Locate the cell with the specified text and output its (X, Y) center coordinate. 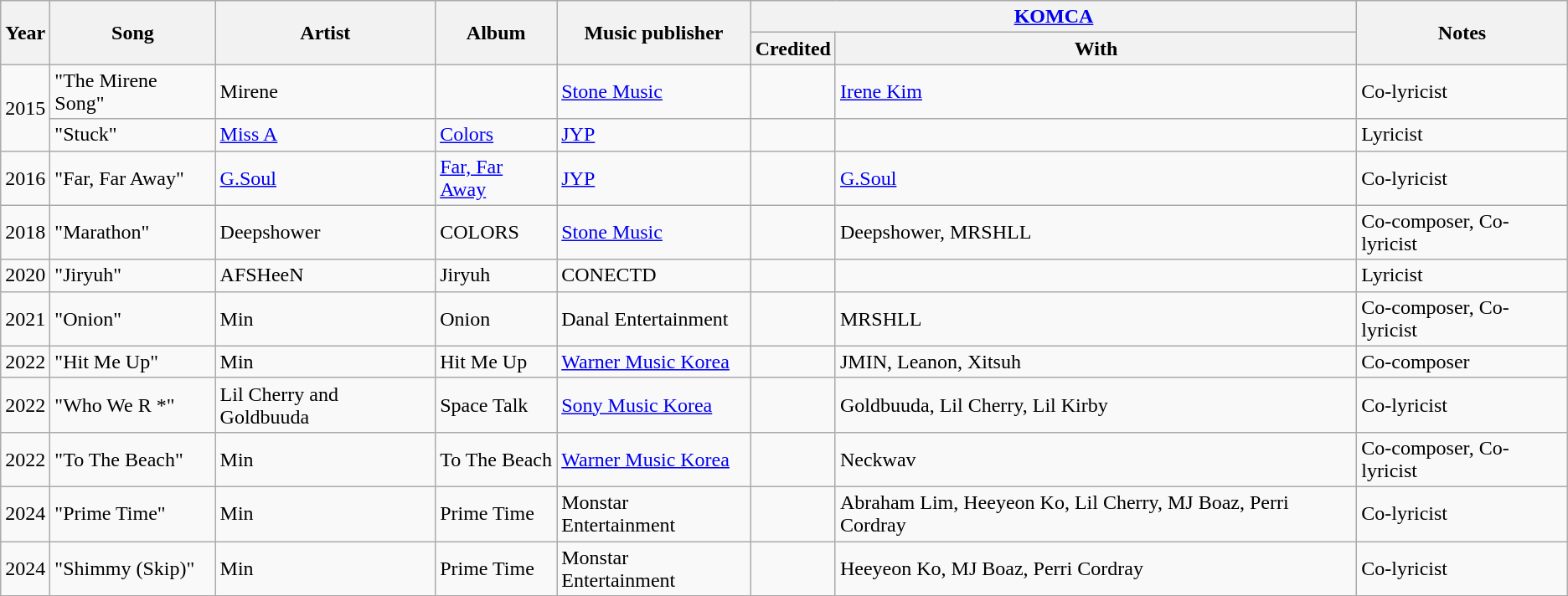
To The Beach (496, 459)
Music publisher (653, 33)
2020 (25, 275)
Notes (1462, 33)
Danal Entertainment (653, 318)
COLORS (496, 233)
Mirene (325, 92)
Abraham Lim, Heeyeon Ko, Lil Cherry, MJ Boaz, Perri Cordray (1096, 514)
Lil Cherry and Goldbuuda (325, 405)
Credited (792, 49)
2016 (25, 177)
Hit Me Up (496, 362)
Space Talk (496, 405)
MRSHLL (1096, 318)
Onion (496, 318)
Heeyeon Ko, MJ Boaz, Perri Cordray (1096, 568)
CONECTD (653, 275)
Artist (325, 33)
"The Mirene Song" (132, 92)
2015 (25, 107)
Year (25, 33)
Goldbuuda, Lil Cherry, Lil Kirby (1096, 405)
"Prime Time" (132, 514)
"Hit Me Up" (132, 362)
"Shimmy (Skip)" (132, 568)
Deepshower (325, 233)
Sony Music Korea (653, 405)
Song (132, 33)
Irene Kim (1096, 92)
With (1096, 49)
"Who We R *" (132, 405)
"Stuck" (132, 135)
"Marathon" (132, 233)
Co-composer (1462, 362)
Far, Far Away (496, 177)
"To The Beach" (132, 459)
2021 (25, 318)
Jiryuh (496, 275)
Colors (496, 135)
2018 (25, 233)
"Jiryuh" (132, 275)
Deepshower, MRSHLL (1096, 233)
"Onion" (132, 318)
Neckwav (1096, 459)
Miss A (325, 135)
AFSHeeN (325, 275)
"Far, Far Away" (132, 177)
Album (496, 33)
KOMCA (1054, 17)
JMIN, Leanon, Xitsuh (1096, 362)
